Provide the [x, y] coordinate of the cell's center where the given text is located.  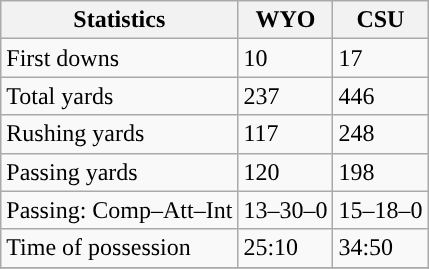
34:50 [380, 248]
198 [380, 172]
10 [286, 58]
248 [380, 134]
Passing: Comp–Att–Int [120, 210]
Total yards [120, 96]
Statistics [120, 20]
Rushing yards [120, 134]
13–30–0 [286, 210]
117 [286, 134]
446 [380, 96]
First downs [120, 58]
120 [286, 172]
15–18–0 [380, 210]
CSU [380, 20]
Passing yards [120, 172]
25:10 [286, 248]
237 [286, 96]
Time of possession [120, 248]
WYO [286, 20]
17 [380, 58]
